Locate the cell with the specified text and output its [X, Y] center coordinate. 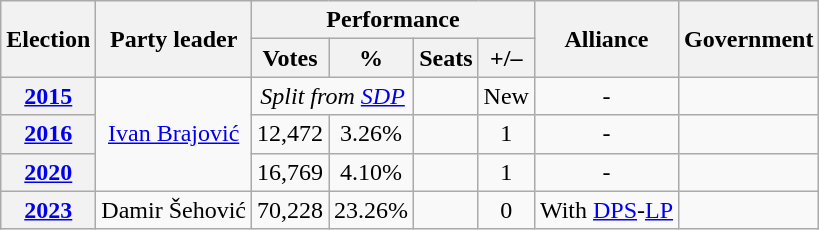
+/– [506, 58]
Votes [290, 58]
Election [48, 39]
Seats [446, 58]
With DPS-LP [606, 210]
Split from SDP [333, 96]
Party leader [174, 39]
Ivan Brajović [174, 134]
% [372, 58]
New [506, 96]
Performance [394, 20]
12,472 [290, 134]
2015 [48, 96]
3.26% [372, 134]
2016 [48, 134]
Alliance [606, 39]
2023 [48, 210]
Government [749, 39]
Damir Šehović [174, 210]
23.26% [372, 210]
70,228 [290, 210]
2020 [48, 172]
4.10% [372, 172]
0 [506, 210]
16,769 [290, 172]
